Identify which cell holds the provided text, then report its [x, y] central coordinate. 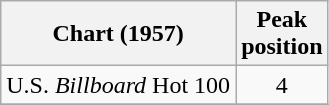
U.S. Billboard Hot 100 [118, 85]
Peakposition [282, 34]
4 [282, 85]
Chart (1957) [118, 34]
